Pinpoint the cell where the given text exists, returning its (x, y) midpoint coordinate. 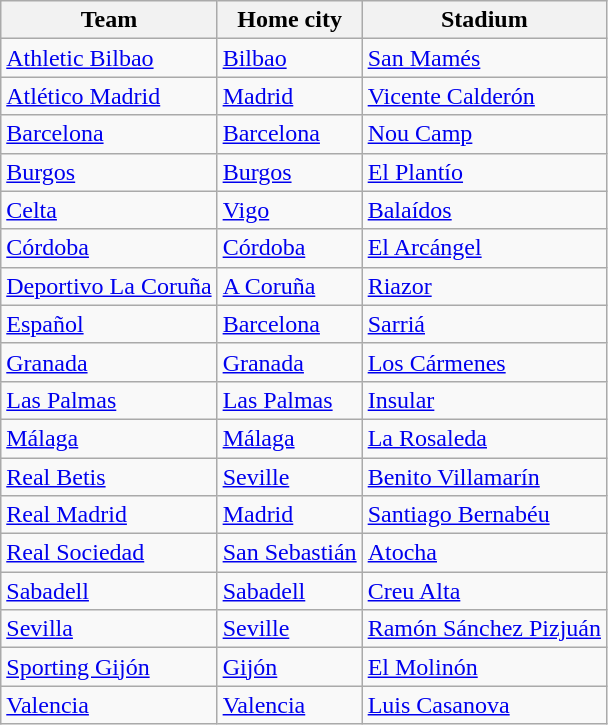
San Mamés (484, 58)
El Arcángel (484, 248)
Real Madrid (109, 515)
Sevilla (109, 629)
Real Betis (109, 477)
Celta (109, 210)
El Molinón (484, 667)
Benito Villamarín (484, 477)
Luis Casanova (484, 705)
Deportivo La Coruña (109, 286)
Atocha (484, 553)
Home city (290, 20)
Vicente Calderón (484, 96)
Santiago Bernabéu (484, 515)
Athletic Bilbao (109, 58)
Team (109, 20)
Riazor (484, 286)
A Coruña (290, 286)
Español (109, 324)
San Sebastián (290, 553)
Sarriá (484, 324)
Sporting Gijón (109, 667)
Creu Alta (484, 591)
Atlético Madrid (109, 96)
El Plantío (484, 172)
Bilbao (290, 58)
La Rosaleda (484, 438)
Los Cármenes (484, 362)
Gijón (290, 667)
Ramón Sánchez Pizjuán (484, 629)
Nou Camp (484, 134)
Balaídos (484, 210)
Insular (484, 400)
Vigo (290, 210)
Stadium (484, 20)
Real Sociedad (109, 553)
